Identify which cell holds the provided text, then report its (x, y) central coordinate. 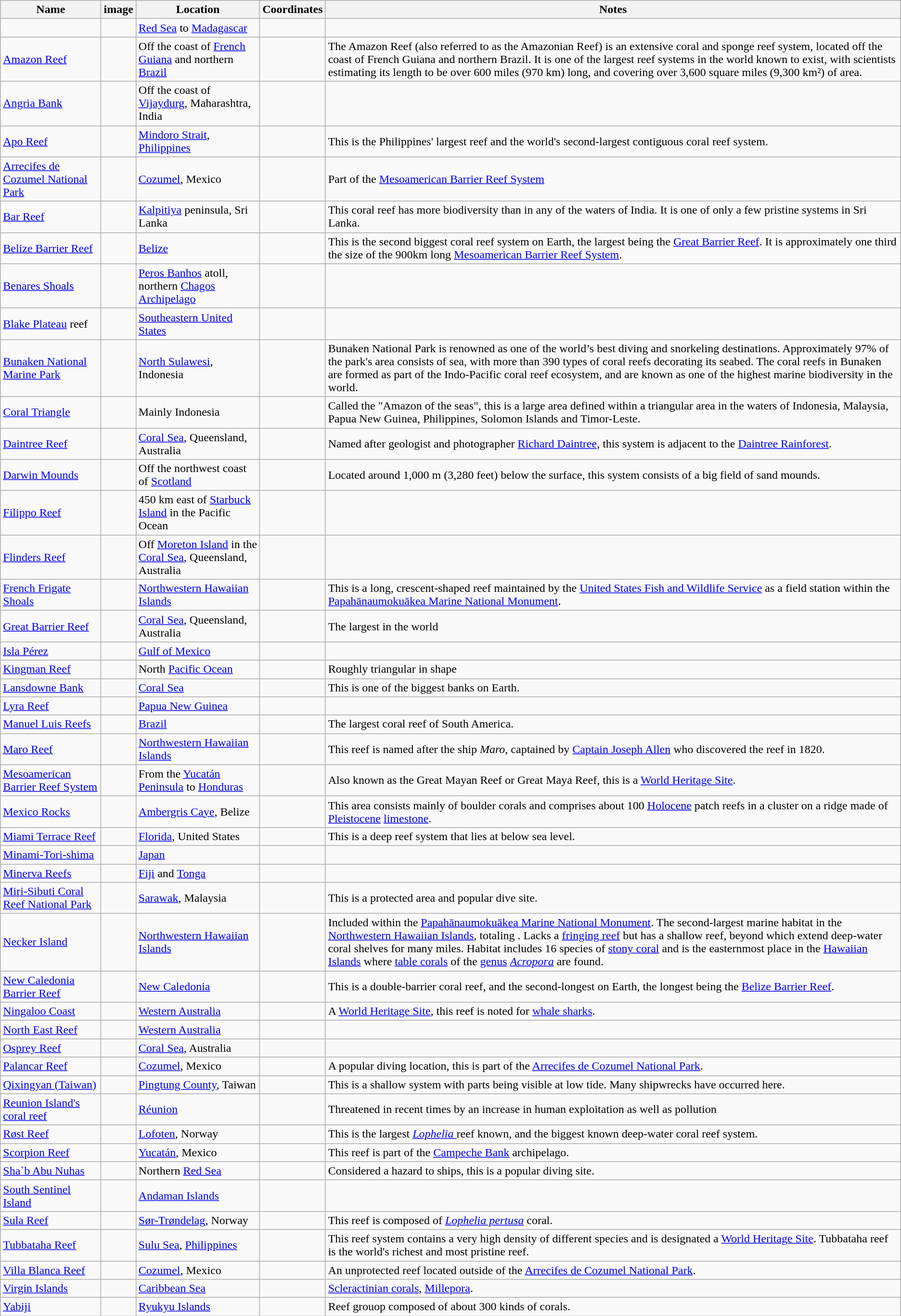
450 km east of Starbuck Island in the Pacific Ocean (197, 513)
Florida, United States (197, 836)
Belize Barrier Reef (51, 248)
This is the largest Lophelia reef known, and the biggest known deep-water coral reef system. (613, 1134)
Maro Reef (51, 749)
Mindoro Strait, Philippines (197, 141)
Benares Shoals (51, 286)
Osprey Reef (51, 1048)
French Frigate Shoals (51, 595)
Filippo Reef (51, 513)
Coral Triangle (51, 412)
North East Reef (51, 1030)
A World Heritage Site, this reef is noted for whale sharks. (613, 1011)
Off the coast of Vijaydurg, Maharashtra, India (197, 103)
Sha`b Abu Nuhas (51, 1171)
Andaman Islands (197, 1195)
Apo Reef (51, 141)
Sør-Trøndelag, Norway (197, 1220)
North Pacific Ocean (197, 669)
Scorpion Reef (51, 1152)
Miri-Sibuti Coral Reef National Park (51, 898)
Sulu Sea, Philippines (197, 1245)
Blake Plateau reef (51, 323)
Mainly Indonesia (197, 412)
This area consists mainly of boulder corals and comprises about 100 Holocene patch reefs in a cluster on a ridge made of Pleistocene limestone. (613, 811)
Bar Reef (51, 217)
Arrecifes de Cozumel National Park (51, 179)
Yucatán, Mexico (197, 1152)
Coral Sea, Australia (197, 1048)
Notes (613, 10)
Manuel Luis Reefs (51, 724)
Threatened in recent times by an increase in human exploitation as well as pollution (613, 1110)
Peros Banhos atoll, northern Chagos Archipelago (197, 286)
Bunaken National Marine Park (51, 368)
This reef is composed of Lophelia pertusa coral. (613, 1220)
Caribbean Sea (197, 1289)
Røst Reef (51, 1134)
This reef is named after the ship Maro, captained by Captain Joseph Allen who discovered the reef in 1820. (613, 749)
Papua New Guinea (197, 706)
This is a protected area and popular dive site. (613, 898)
Ryukyu Islands (197, 1307)
An unprotected reef located outside of the Arrecifes de Cozumel National Park. (613, 1270)
South Sentinel Island (51, 1195)
Lansdowne Bank (51, 688)
Off Moreton Island in the Coral Sea, Queensland, Australia (197, 557)
Ningaloo Coast (51, 1011)
Pingtung County, Taiwan (197, 1085)
Reunion Island's coral reef (51, 1110)
Location (197, 10)
Coral Sea (197, 688)
This is a double-barrier coral reef, and the second-longest on Earth, the longest being the Belize Barrier Reef. (613, 986)
Mexico Rocks (51, 811)
Off the coast of French Guiana and northern Brazil (197, 59)
The largest in the world (613, 626)
Coordinates (293, 10)
New Caledonia (197, 986)
Name (51, 10)
Miami Terrace Reef (51, 836)
Gulf of Mexico (197, 651)
Yabiji (51, 1307)
Minerva Reefs (51, 873)
Sula Reef (51, 1220)
Kalpitiya peninsula, Sri Lanka (197, 217)
Belize (197, 248)
This reef is part of the Campeche Bank archipelago. (613, 1152)
Minami-Tori-shima (51, 855)
Tubbataha Reef (51, 1245)
Great Barrier Reef (51, 626)
Brazil (197, 724)
This is the Philippines' largest reef and the world's second-largest contiguous coral reef system. (613, 141)
Lyra Reef (51, 706)
Palancar Reef (51, 1066)
New Caledonia Barrier Reef (51, 986)
Virgin Islands (51, 1289)
Angria Bank (51, 103)
Japan (197, 855)
Flinders Reef (51, 557)
From the Yucatán Peninsula to Honduras (197, 780)
Fiji and Tonga (197, 873)
Villa Blanca Reef (51, 1270)
Daintree Reef (51, 444)
Qixingyan (Taiwan) (51, 1085)
North Sulawesi, Indonesia (197, 368)
Northern Red Sea (197, 1171)
A popular diving location, this is part of the Arrecifes de Cozumel National Park. (613, 1066)
image (118, 10)
This is one of the biggest banks on Earth. (613, 688)
Darwin Mounds (51, 475)
This is a shallow system with parts being visible at low tide. Many shipwrecks have occurred here. (613, 1085)
Southeastern United States (197, 323)
The largest coral reef of South America. (613, 724)
Also known as the Great Mayan Reef or Great Maya Reef, this is a World Heritage Site. (613, 780)
This is a deep reef system that lies at below sea level. (613, 836)
Considered a hazard to ships, this is a popular diving site. (613, 1171)
This coral reef has more biodiversity than in any of the waters of India. It is one of only a few pristine systems in Sri Lanka. (613, 217)
Off the northwest coast of Scotland (197, 475)
Amazon Reef (51, 59)
Sarawak, Malaysia (197, 898)
Mesoamerican Barrier Reef System (51, 780)
Necker Island (51, 942)
Ambergris Caye, Belize (197, 811)
Scleractinian corals, Millepora. (613, 1289)
Named after geologist and photographer Richard Daintree, this system is adjacent to the Daintree Rainforest. (613, 444)
Part of the Mesoamerican Barrier Reef System (613, 179)
Réunion (197, 1110)
Reef grouop composed of about 300 kinds of corals. (613, 1307)
Red Sea to Madagascar (197, 28)
Located around 1,000 m (3,280 feet) below the surface, this system consists of a big field of sand mounds. (613, 475)
Isla Pérez (51, 651)
Roughly triangular in shape (613, 669)
Lofoten, Norway (197, 1134)
Kingman Reef (51, 669)
